Pinpoint the cell where the given text exists, returning its (X, Y) midpoint coordinate. 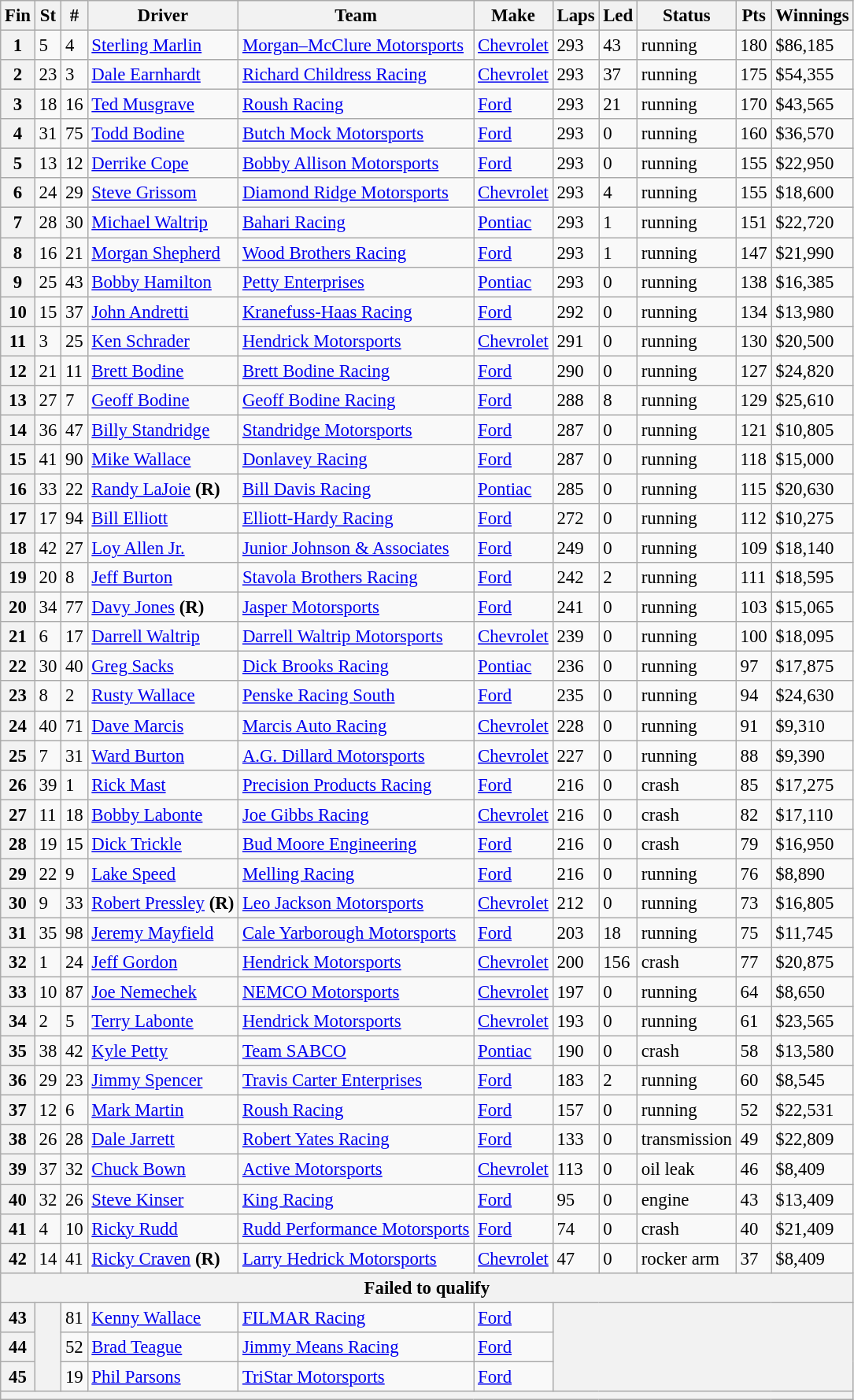
Jimmy Means Racing (356, 1347)
76 (754, 874)
rocker arm (686, 1258)
203 (576, 933)
engine (686, 1199)
64 (754, 992)
oil leak (686, 1169)
Robert Yates Racing (356, 1140)
$18,595 (812, 578)
87 (74, 992)
Darrell Waltrip (163, 637)
272 (576, 519)
Bobby Allison Motorsports (356, 164)
Morgan Shepherd (163, 253)
$23,565 (812, 1021)
156 (619, 962)
Jeff Burton (163, 578)
44 (18, 1347)
Davy Jones (R) (163, 608)
$8,650 (812, 992)
A.G. Dillard Motorsports (356, 755)
Jeremy Mayfield (163, 933)
Geoff Bodine (163, 401)
Derrike Cope (163, 164)
Mark Martin (163, 1110)
95 (576, 1199)
Brett Bodine (163, 371)
61 (754, 1021)
Kranefuss-Haas Racing (356, 312)
Ward Burton (163, 755)
Bahari Racing (356, 223)
49 (754, 1140)
Laps (576, 16)
Team (356, 16)
Bill Elliott (163, 519)
Kyle Petty (163, 1051)
$16,805 (812, 903)
241 (576, 608)
170 (754, 105)
Travis Carter Enterprises (356, 1080)
79 (754, 844)
180 (754, 46)
Junior Johnson & Associates (356, 549)
81 (74, 1317)
85 (754, 785)
160 (754, 134)
88 (754, 755)
Joe Gibbs Racing (356, 815)
118 (754, 460)
$21,990 (812, 253)
$16,385 (812, 282)
193 (576, 1021)
291 (576, 341)
58 (754, 1051)
Wood Brothers Racing (356, 253)
212 (576, 903)
Led (619, 16)
175 (754, 75)
285 (576, 489)
$11,745 (812, 933)
$21,409 (812, 1228)
St (47, 16)
$13,580 (812, 1051)
John Andretti (163, 312)
Team SABCO (356, 1051)
133 (576, 1140)
228 (576, 726)
Geoff Bodine Racing (356, 401)
$24,630 (812, 696)
$20,630 (812, 489)
TriStar Motorsports (356, 1376)
Penske Racing South (356, 696)
Marcis Auto Racing (356, 726)
$15,065 (812, 608)
Dale Earnhardt (163, 75)
236 (576, 667)
Make (513, 16)
Ted Musgrave (163, 105)
$15,000 (812, 460)
74 (576, 1228)
147 (754, 253)
82 (754, 815)
Mike Wallace (163, 460)
157 (576, 1110)
Jimmy Spencer (163, 1080)
$9,310 (812, 726)
Greg Sacks (163, 667)
109 (754, 549)
Joe Nemechek (163, 992)
Bobby Hamilton (163, 282)
Phil Parsons (163, 1376)
King Racing (356, 1199)
292 (576, 312)
73 (754, 903)
$22,809 (812, 1140)
Melling Racing (356, 874)
239 (576, 637)
Failed to qualify (427, 1287)
Bill Davis Racing (356, 489)
$17,875 (812, 667)
Butch Mock Motorsports (356, 134)
242 (576, 578)
transmission (686, 1140)
$20,500 (812, 341)
183 (576, 1080)
$17,275 (812, 785)
97 (754, 667)
$18,140 (812, 549)
45 (18, 1376)
Robert Pressley (R) (163, 903)
Donlavey Racing (356, 460)
103 (754, 608)
$22,950 (812, 164)
Rusty Wallace (163, 696)
113 (576, 1169)
$86,185 (812, 46)
288 (576, 401)
Billy Standridge (163, 430)
Jasper Motorsports (356, 608)
Rick Mast (163, 785)
$8,545 (812, 1080)
$17,110 (812, 815)
Jeff Gordon (163, 962)
$16,950 (812, 844)
Brett Bodine Racing (356, 371)
Leo Jackson Motorsports (356, 903)
190 (576, 1051)
$22,531 (812, 1110)
Petty Enterprises (356, 282)
$10,805 (812, 430)
Dick Trickle (163, 844)
NEMCO Motorsports (356, 992)
$43,565 (812, 105)
130 (754, 341)
$8,890 (812, 874)
Sterling Marlin (163, 46)
121 (754, 430)
Precision Products Racing (356, 785)
91 (754, 726)
Brad Teague (163, 1347)
Chuck Bown (163, 1169)
Ricky Craven (R) (163, 1258)
Morgan–McClure Motorsports (356, 46)
Ken Schrader (163, 341)
Dick Brooks Racing (356, 667)
$20,875 (812, 962)
Dave Marcis (163, 726)
235 (576, 696)
Active Motorsports (356, 1169)
$18,095 (812, 637)
Winnings (812, 16)
# (74, 16)
Dale Jarrett (163, 1140)
Cale Yarborough Motorsports (356, 933)
Lake Speed (163, 874)
249 (576, 549)
151 (754, 223)
Larry Hedrick Motorsports (356, 1258)
90 (74, 460)
111 (754, 578)
Richard Childress Racing (356, 75)
$22,720 (812, 223)
$10,275 (812, 519)
$36,570 (812, 134)
Fin (18, 16)
Darrell Waltrip Motorsports (356, 637)
134 (754, 312)
129 (754, 401)
$18,600 (812, 193)
98 (74, 933)
227 (576, 755)
Michael Waltrip (163, 223)
Bobby Labonte (163, 815)
Diamond Ridge Motorsports (356, 193)
60 (754, 1080)
Terry Labonte (163, 1021)
Loy Allen Jr. (163, 549)
290 (576, 371)
Randy LaJoie (R) (163, 489)
115 (754, 489)
$54,355 (812, 75)
71 (74, 726)
Standridge Motorsports (356, 430)
$9,390 (812, 755)
127 (754, 371)
112 (754, 519)
Steve Grissom (163, 193)
Kenny Wallace (163, 1317)
Driver (163, 16)
Todd Bodine (163, 134)
$13,980 (812, 312)
Bud Moore Engineering (356, 844)
$25,610 (812, 401)
197 (576, 992)
Rudd Performance Motorsports (356, 1228)
46 (754, 1169)
Stavola Brothers Racing (356, 578)
200 (576, 962)
Elliott-Hardy Racing (356, 519)
Status (686, 16)
Steve Kinser (163, 1199)
$13,409 (812, 1199)
100 (754, 637)
$24,820 (812, 371)
Ricky Rudd (163, 1228)
Pts (754, 16)
138 (754, 282)
FILMAR Racing (356, 1317)
